Search for the cell housing the specified text and yield its (x, y) center coordinate. 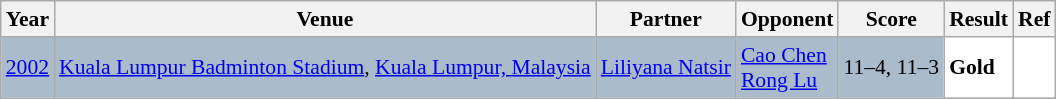
Result (978, 19)
2002 (28, 68)
Year (28, 19)
Ref (1034, 19)
Cao Chen Rong Lu (788, 68)
Kuala Lumpur Badminton Stadium, Kuala Lumpur, Malaysia (325, 68)
Liliyana Natsir (666, 68)
Score (891, 19)
Venue (325, 19)
Partner (666, 19)
Opponent (788, 19)
11–4, 11–3 (891, 68)
Gold (978, 68)
